Identify which cell holds the provided text, then report its (x, y) central coordinate. 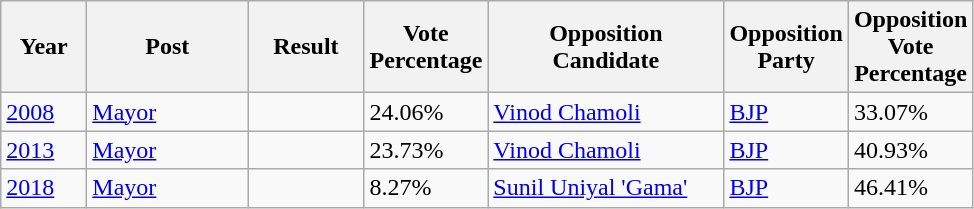
Sunil Uniyal 'Gama' (606, 188)
2008 (44, 112)
23.73% (426, 150)
33.07% (910, 112)
Vote Percentage (426, 47)
Opposition Party (786, 47)
Opposition Vote Percentage (910, 47)
Result (306, 47)
46.41% (910, 188)
Year (44, 47)
2013 (44, 150)
2018 (44, 188)
8.27% (426, 188)
Post (168, 47)
24.06% (426, 112)
40.93% (910, 150)
Opposition Candidate (606, 47)
